Capture the cell that displays the provided text and extract its [x, y] central coordinate. 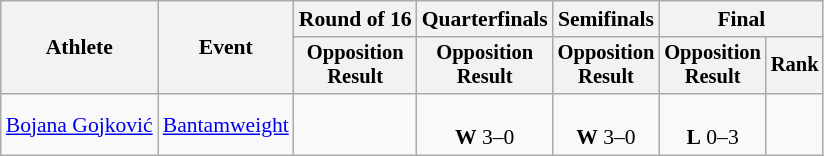
Round of 16 [356, 19]
Bantamweight [226, 124]
Athlete [80, 48]
L 0–3 [712, 124]
Event [226, 48]
Quarterfinals [485, 19]
Semifinals [606, 19]
Bojana Gojković [80, 124]
Final [741, 19]
Rank [795, 66]
